From the cell containing the given text, extract its center point as [X, Y] coordinate. 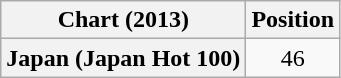
Position [293, 20]
Chart (2013) [124, 20]
46 [293, 58]
Japan (Japan Hot 100) [124, 58]
